From the cell containing the given text, extract its center point as [x, y] coordinate. 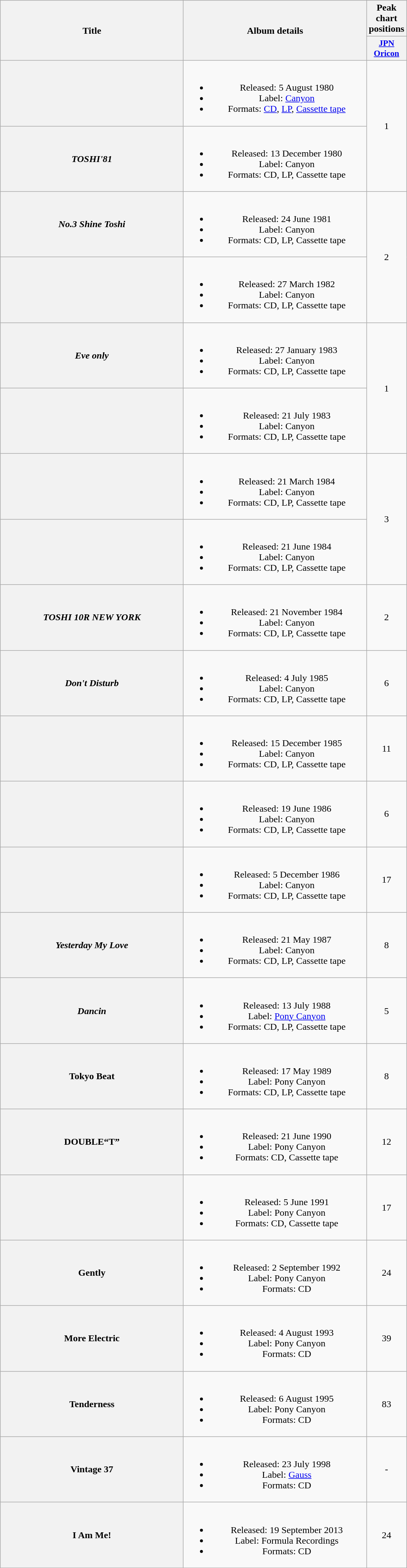
JPNOricon [387, 49]
Released: 2 September 1992Label: Pony CanyonFormats: CD [275, 1273]
Released: 21 July 1983Label: CanyonFormats: CD, LP, Cassette tape [275, 421]
Gently [92, 1273]
Released: 21 June 1990Label: Pony CanyonFormats: CD, Cassette tape [275, 1142]
Released: 19 June 1986Label: CanyonFormats: CD, LP, Cassette tape [275, 814]
Released: 27 January 1983Label: CanyonFormats: CD, LP, Cassette tape [275, 355]
Released: 21 March 1984Label: CanyonFormats: CD, LP, Cassette tape [275, 486]
Released: 21 June 1984Label: CanyonFormats: CD, LP, Cassette tape [275, 552]
Don't Disturb [92, 683]
Released: 15 December 1985Label: CanyonFormats: CD, LP, Cassette tape [275, 748]
TOSHI 10R NEW YORK [92, 617]
Released: 13 December 1980Label: CanyonFormats: CD, LP, Cassette tape [275, 158]
- [387, 1470]
Released: 6 August 1995Label: Pony CanyonFormats: CD [275, 1404]
Tokyo Beat [92, 1076]
Released: 27 March 1982Label: CanyonFormats: CD, LP, Cassette tape [275, 290]
12 [387, 1142]
Peak chart positions [387, 18]
5 [387, 1011]
83 [387, 1404]
No.3 Shine Toshi [92, 224]
Title [92, 31]
Released: 4 August 1993Label: Pony CanyonFormats: CD [275, 1339]
I Am Me! [92, 1535]
Album details [275, 31]
Eve only [92, 355]
39 [387, 1339]
Yesterday My Love [92, 945]
More Electric [92, 1339]
Released: 17 May 1989Label: Pony CanyonFormats: CD, LP, Cassette tape [275, 1076]
Released: 21 November 1984Label: CanyonFormats: CD, LP, Cassette tape [275, 617]
Released: 5 August 1980Label: CanyonFormats: CD, LP, Cassette tape [275, 93]
TOSHI'81 [92, 158]
Released: 13 July 1988Label: Pony CanyonFormats: CD, LP, Cassette tape [275, 1011]
Released: 23 July 1998Label: GaussFormats: CD [275, 1470]
3 [387, 519]
DOUBLE“T” [92, 1142]
Released: 4 July 1985Label: CanyonFormats: CD, LP, Cassette tape [275, 683]
Released: 24 June 1981Label: CanyonFormats: CD, LP, Cassette tape [275, 224]
Released: 5 June 1991Label: Pony CanyonFormats: CD, Cassette tape [275, 1207]
Released: 21 May 1987Label: CanyonFormats: CD, LP, Cassette tape [275, 945]
Vintage 37 [92, 1470]
Released: 5 December 1986Label: CanyonFormats: CD, LP, Cassette tape [275, 880]
Dancin [92, 1011]
11 [387, 748]
Tenderness [92, 1404]
Released: 19 September 2013Label: Formula RecordingsFormats: CD [275, 1535]
